For the text-containing cell, return its midpoint in [X, Y] coordinate format. 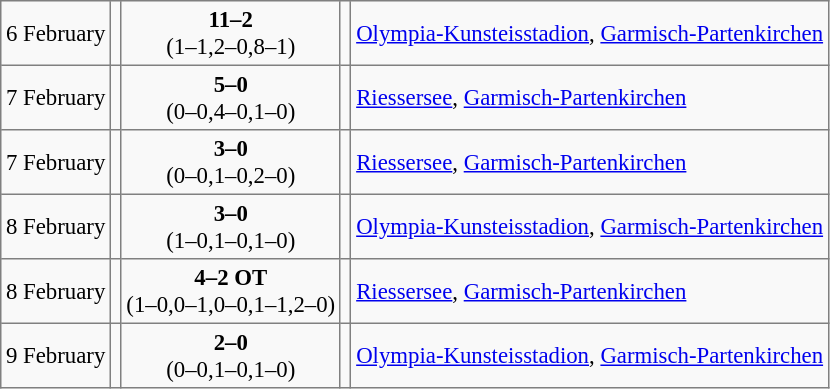
11–2(1–1,2–0,8–1) [230, 33]
9 February [56, 355]
4–2 OT(1–0,0–1,0–0,1–1,2–0) [230, 291]
5–0(0–0,4–0,1–0) [230, 97]
6 February [56, 33]
2–0(0–0,1–0,1–0) [230, 355]
3–0(0–0,1–0,2–0) [230, 162]
3–0(1–0,1–0,1–0) [230, 226]
